For the text-containing cell, return its midpoint in [X, Y] coordinate format. 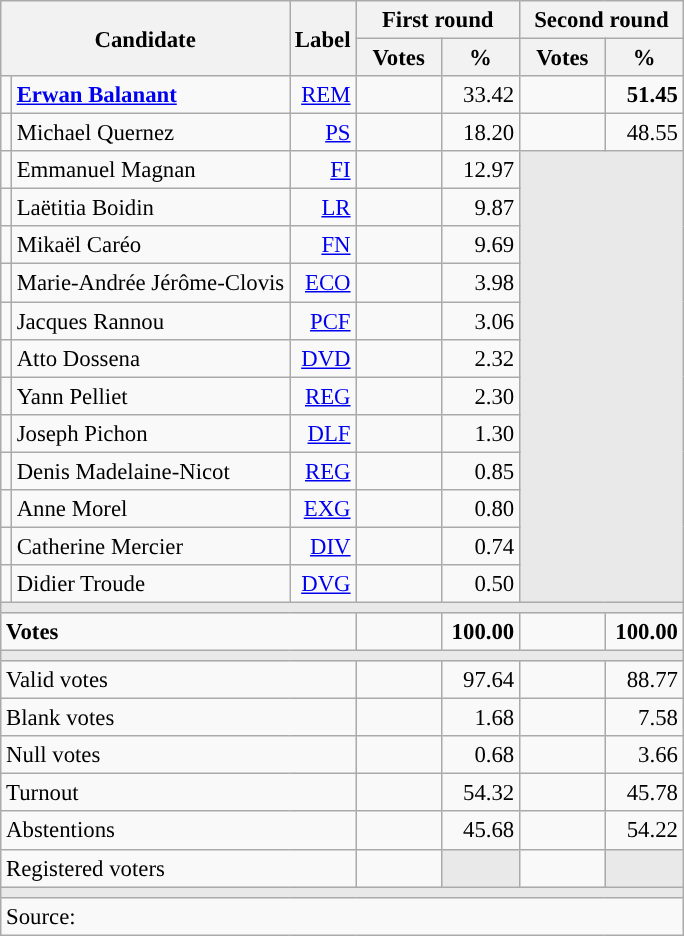
1.30 [480, 433]
First round [438, 20]
Didier Troude [150, 584]
PCF [323, 321]
0.74 [480, 546]
Denis Madelaine-Nicot [150, 471]
LR [323, 208]
3.66 [644, 755]
Registered voters [178, 868]
Label [323, 38]
Catherine Mercier [150, 546]
Valid votes [178, 680]
Second round [602, 20]
88.77 [644, 680]
12.97 [480, 170]
48.55 [644, 133]
DLF [323, 433]
9.87 [480, 208]
Atto Dossena [150, 358]
54.22 [644, 831]
0.50 [480, 584]
2.32 [480, 358]
Michael Quernez [150, 133]
7.58 [644, 718]
Source: [342, 916]
97.64 [480, 680]
54.32 [480, 793]
Candidate [146, 38]
Marie-Andrée Jérôme-Clovis [150, 283]
2.30 [480, 396]
45.78 [644, 793]
3.06 [480, 321]
18.20 [480, 133]
PS [323, 133]
REM [323, 95]
Erwan Balanant [150, 95]
9.69 [480, 245]
Yann Pelliet [150, 396]
Abstentions [178, 831]
Joseph Pichon [150, 433]
3.98 [480, 283]
Jacques Rannou [150, 321]
Turnout [178, 793]
Null votes [178, 755]
0.85 [480, 471]
Mikaël Caréo [150, 245]
0.80 [480, 509]
ECO [323, 283]
0.68 [480, 755]
51.45 [644, 95]
DVD [323, 358]
FN [323, 245]
1.68 [480, 718]
33.42 [480, 95]
DVG [323, 584]
Emmanuel Magnan [150, 170]
EXG [323, 509]
Laëtitia Boidin [150, 208]
DIV [323, 546]
FI [323, 170]
Blank votes [178, 718]
45.68 [480, 831]
Anne Morel [150, 509]
